Output the [X, Y] coordinate of the center of the cell containing the given text.  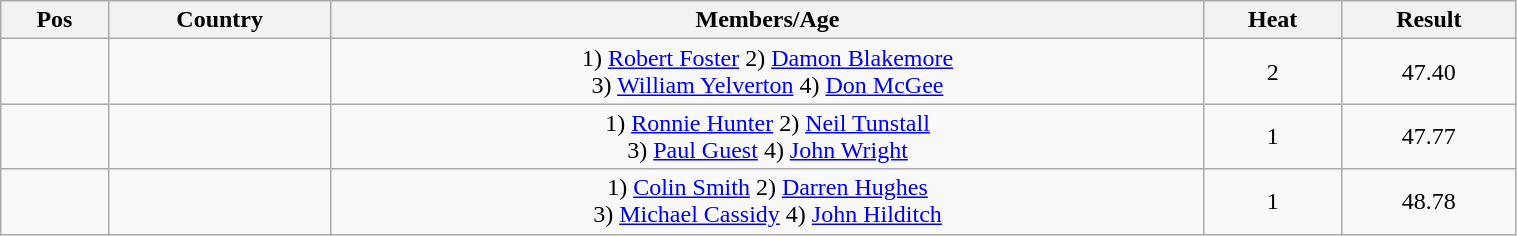
1) Robert Foster 2) Damon Blakemore3) William Yelverton 4) Don McGee [768, 72]
Members/Age [768, 20]
Result [1429, 20]
47.77 [1429, 136]
1) Ronnie Hunter 2) Neil Tunstall3) Paul Guest 4) John Wright [768, 136]
48.78 [1429, 202]
1) Colin Smith 2) Darren Hughes3) Michael Cassidy 4) John Hilditch [768, 202]
Pos [54, 20]
Country [220, 20]
47.40 [1429, 72]
Heat [1273, 20]
2 [1273, 72]
